From the cell containing the given text, extract its center point as [X, Y] coordinate. 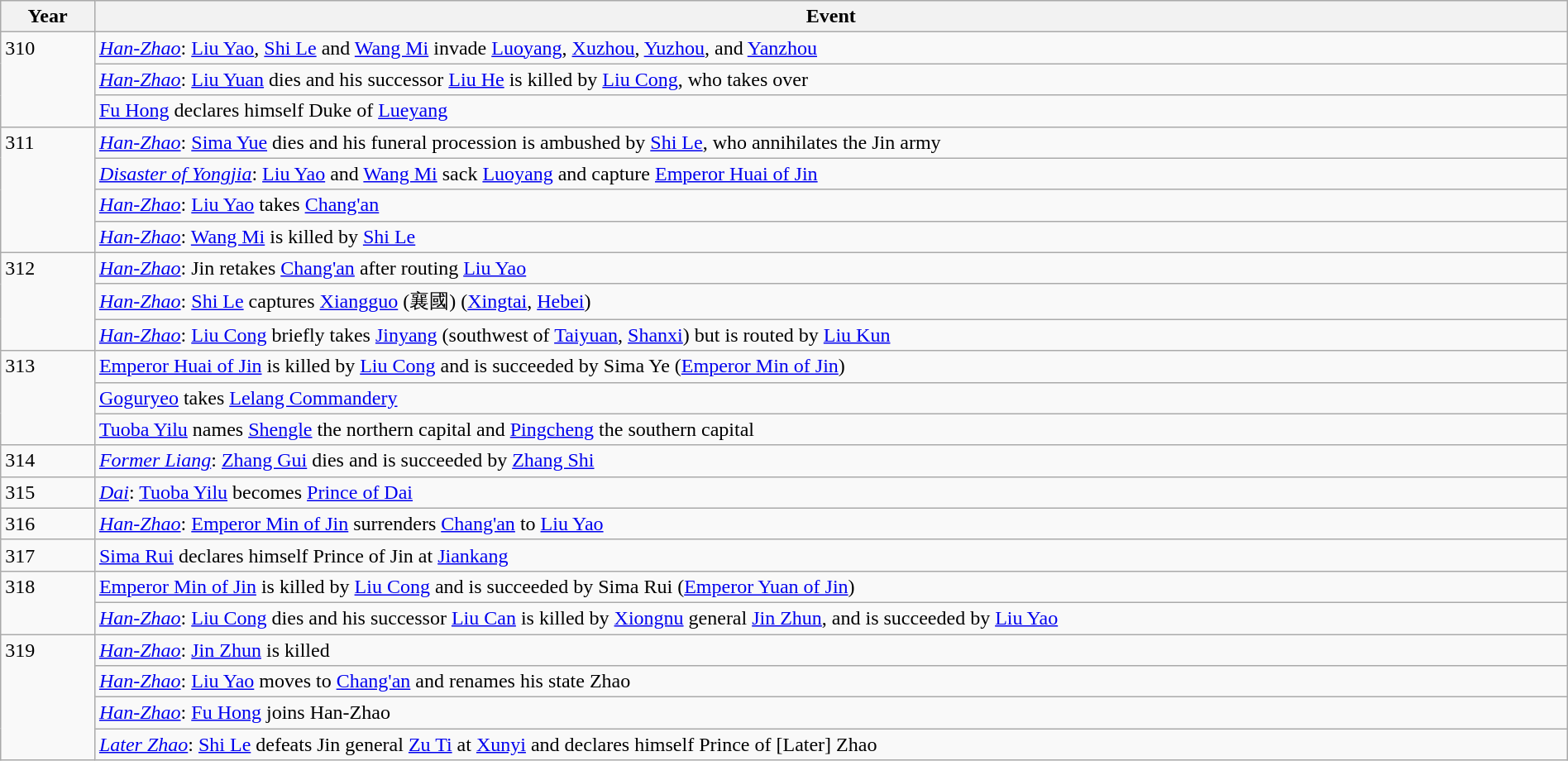
Han-Zhao: Liu Cong dies and his successor Liu Can is killed by Xiongnu general Jin Zhun, and is succeeded by Liu Yao [830, 618]
Han-Zhao: Jin retakes Chang'an after routing Liu Yao [830, 268]
Dai: Tuoba Yilu becomes Prince of Dai [830, 492]
310 [48, 79]
Goguryeo takes Lelang Commandery [830, 398]
Disaster of Yongjia: Liu Yao and Wang Mi sack Luoyang and capture Emperor Huai of Jin [830, 174]
Han-Zhao: Emperor Min of Jin surrenders Chang'an to Liu Yao [830, 524]
315 [48, 492]
Emperor Min of Jin is killed by Liu Cong and is succeeded by Sima Rui (Emperor Yuan of Jin) [830, 586]
311 [48, 189]
314 [48, 461]
Former Liang: Zhang Gui dies and is succeeded by Zhang Shi [830, 461]
Han-Zhao: Wang Mi is killed by Shi Le [830, 237]
Event [830, 17]
317 [48, 555]
316 [48, 524]
Han-Zhao: Liu Yuan dies and his successor Liu He is killed by Liu Cong, who takes over [830, 79]
Year [48, 17]
Han-Zhao: Sima Yue dies and his funeral procession is ambushed by Shi Le, who annihilates the Jin army [830, 142]
Han-Zhao: Jin Zhun is killed [830, 649]
Emperor Huai of Jin is killed by Liu Cong and is succeeded by Sima Ye (Emperor Min of Jin) [830, 366]
Han-Zhao: Liu Yao, Shi Le and Wang Mi invade Luoyang, Xuzhou, Yuzhou, and Yanzhou [830, 48]
312 [48, 301]
313 [48, 398]
Fu Hong declares himself Duke of Lueyang [830, 111]
Sima Rui declares himself Prince of Jin at Jiankang [830, 555]
Han-Zhao: Liu Cong briefly takes Jinyang (southwest of Taiyuan, Shanxi) but is routed by Liu Kun [830, 335]
Later Zhao: Shi Le defeats Jin general Zu Ti at Xunyi and declares himself Prince of [Later] Zhao [830, 744]
319 [48, 696]
Han-Zhao: Fu Hong joins Han-Zhao [830, 713]
318 [48, 602]
Han-Zhao: Liu Yao moves to Chang'an and renames his state Zhao [830, 682]
Han-Zhao: Shi Le captures Xiangguo (襄國) (Xingtai, Hebei) [830, 301]
Han-Zhao: Liu Yao takes Chang'an [830, 205]
Tuoba Yilu names Shengle the northern capital and Pingcheng the southern capital [830, 429]
